Return the (x, y) coordinate for the center point of the cell that contains the specified text.  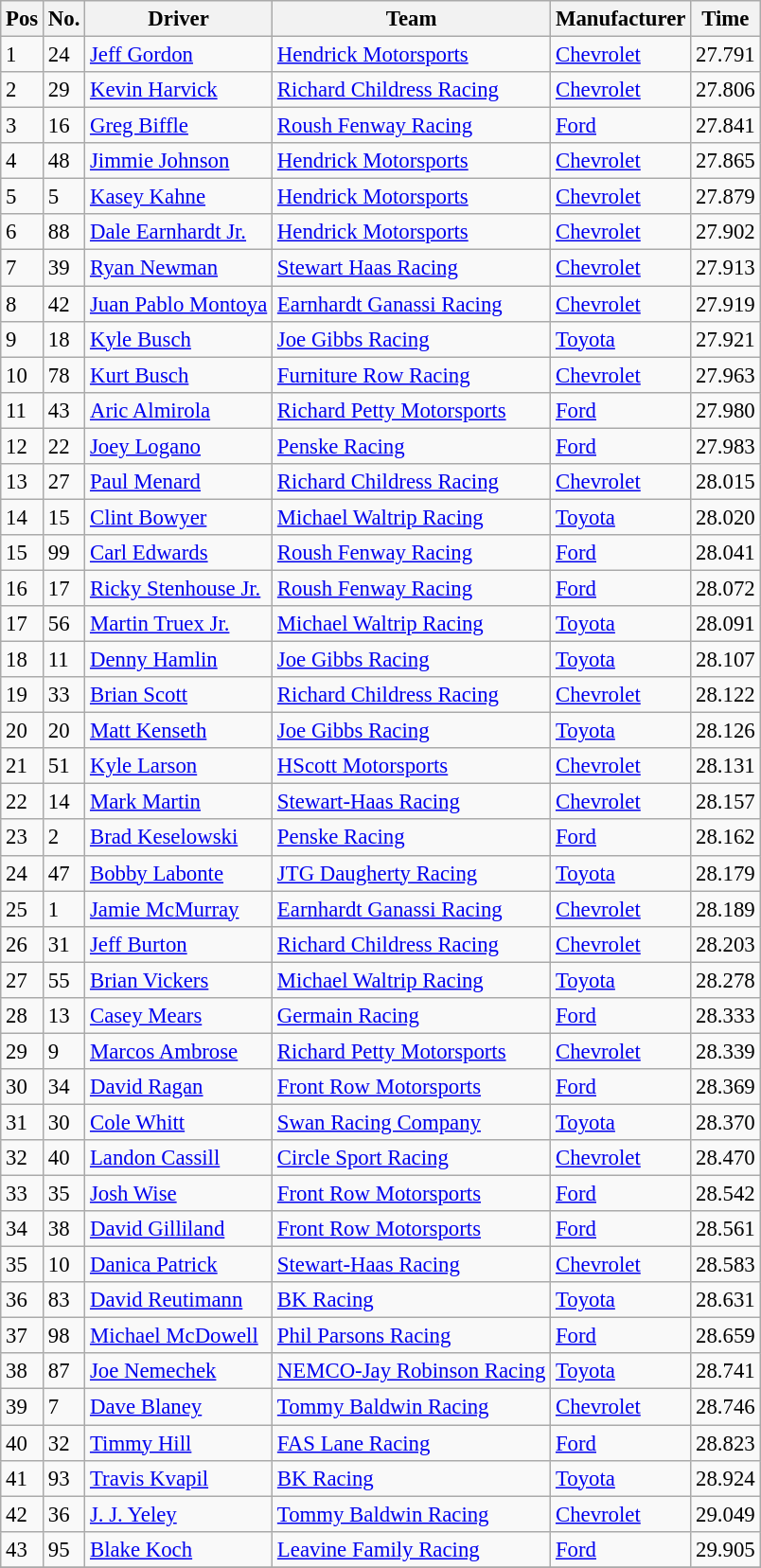
99 (64, 553)
28.741 (725, 1372)
27.879 (725, 197)
JTG Daugherty Racing (412, 873)
Marcos Ambrose (179, 1051)
Blake Koch (179, 1549)
Martin Truex Jr. (179, 624)
28.278 (725, 980)
Carl Edwards (179, 553)
Dale Earnhardt Jr. (179, 232)
Manufacturer (621, 19)
48 (64, 161)
Kyle Larson (179, 766)
83 (64, 1300)
Danica Patrick (179, 1265)
28.583 (725, 1265)
27.791 (725, 55)
Greg Biffle (179, 126)
29.049 (725, 1514)
29.905 (725, 1549)
27.980 (725, 410)
Ryan Newman (179, 268)
28.072 (725, 588)
21 (23, 766)
28.015 (725, 482)
27.921 (725, 339)
Stewart Haas Racing (412, 268)
Aric Almirola (179, 410)
95 (64, 1549)
27.806 (725, 90)
David Reutimann (179, 1300)
Kyle Busch (179, 339)
Denny Hamlin (179, 660)
98 (64, 1336)
Kasey Kahne (179, 197)
4 (23, 161)
47 (64, 873)
Josh Wise (179, 1194)
28.041 (725, 553)
23 (23, 838)
Germain Racing (412, 1016)
28.369 (725, 1087)
28.542 (725, 1194)
Dave Blaney (179, 1407)
27.902 (725, 232)
Jeff Gordon (179, 55)
HScott Motorsports (412, 766)
Matt Kenseth (179, 731)
Joe Nemechek (179, 1372)
Travis Kvapil (179, 1478)
27.983 (725, 446)
28.659 (725, 1336)
Ricky Stenhouse Jr. (179, 588)
12 (23, 446)
David Ragan (179, 1087)
Casey Mears (179, 1016)
28.157 (725, 802)
Brian Scott (179, 695)
51 (64, 766)
28.746 (725, 1407)
Team (412, 19)
8 (23, 304)
19 (23, 695)
28.126 (725, 731)
28.470 (725, 1158)
J. J. Yeley (179, 1514)
28.189 (725, 909)
26 (23, 944)
Pos (23, 19)
93 (64, 1478)
Jimmie Johnson (179, 161)
28.333 (725, 1016)
Leavine Family Racing (412, 1549)
28.107 (725, 660)
28.339 (725, 1051)
25 (23, 909)
28.561 (725, 1229)
87 (64, 1372)
28.020 (725, 517)
37 (23, 1336)
Brad Keselowski (179, 838)
Kevin Harvick (179, 90)
Brian Vickers (179, 980)
28.131 (725, 766)
Circle Sport Racing (412, 1158)
FAS Lane Racing (412, 1443)
28.203 (725, 944)
28.823 (725, 1443)
27.919 (725, 304)
Jeff Burton (179, 944)
6 (23, 232)
Swan Racing Company (412, 1122)
Joey Logano (179, 446)
Jamie McMurray (179, 909)
Cole Whitt (179, 1122)
28.631 (725, 1300)
Time (725, 19)
No. (64, 19)
28.370 (725, 1122)
Furniture Row Racing (412, 375)
88 (64, 232)
Paul Menard (179, 482)
28.162 (725, 838)
27.841 (725, 126)
David Gilliland (179, 1229)
28.091 (725, 624)
28 (23, 1016)
41 (23, 1478)
3 (23, 126)
Juan Pablo Montoya (179, 304)
Phil Parsons Racing (412, 1336)
56 (64, 624)
Clint Bowyer (179, 517)
28.924 (725, 1478)
28.179 (725, 873)
NEMCO-Jay Robinson Racing (412, 1372)
27.963 (725, 375)
55 (64, 980)
27.913 (725, 268)
Kurt Busch (179, 375)
Michael McDowell (179, 1336)
28.122 (725, 695)
Timmy Hill (179, 1443)
Driver (179, 19)
Bobby Labonte (179, 873)
78 (64, 375)
27.865 (725, 161)
Mark Martin (179, 802)
Landon Cassill (179, 1158)
